Provide the [x, y] coordinate of the cell's center where the given text is located.  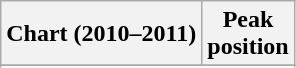
Peakposition [248, 34]
Chart (2010–2011) [102, 34]
